Locate the cell with the specified text and output its [X, Y] center coordinate. 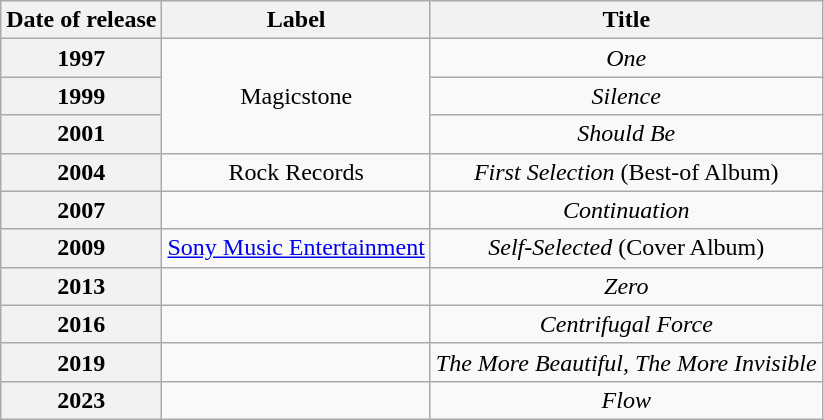
2023 [82, 400]
2009 [82, 248]
Silence [626, 96]
One [626, 58]
Flow [626, 400]
Self-Selected (Cover Album) [626, 248]
2019 [82, 362]
1997 [82, 58]
2016 [82, 324]
2004 [82, 172]
The More Beautiful, The More Invisible [626, 362]
Label [296, 20]
First Selection (Best-of Album) [626, 172]
1999 [82, 96]
2001 [82, 134]
Zero [626, 286]
Rock Records [296, 172]
Magicstone [296, 96]
2013 [82, 286]
Sony Music Entertainment [296, 248]
2007 [82, 210]
Should Be [626, 134]
Title [626, 20]
Centrifugal Force [626, 324]
Date of release [82, 20]
Continuation [626, 210]
